Locate the cell with the specified text and output its [x, y] center coordinate. 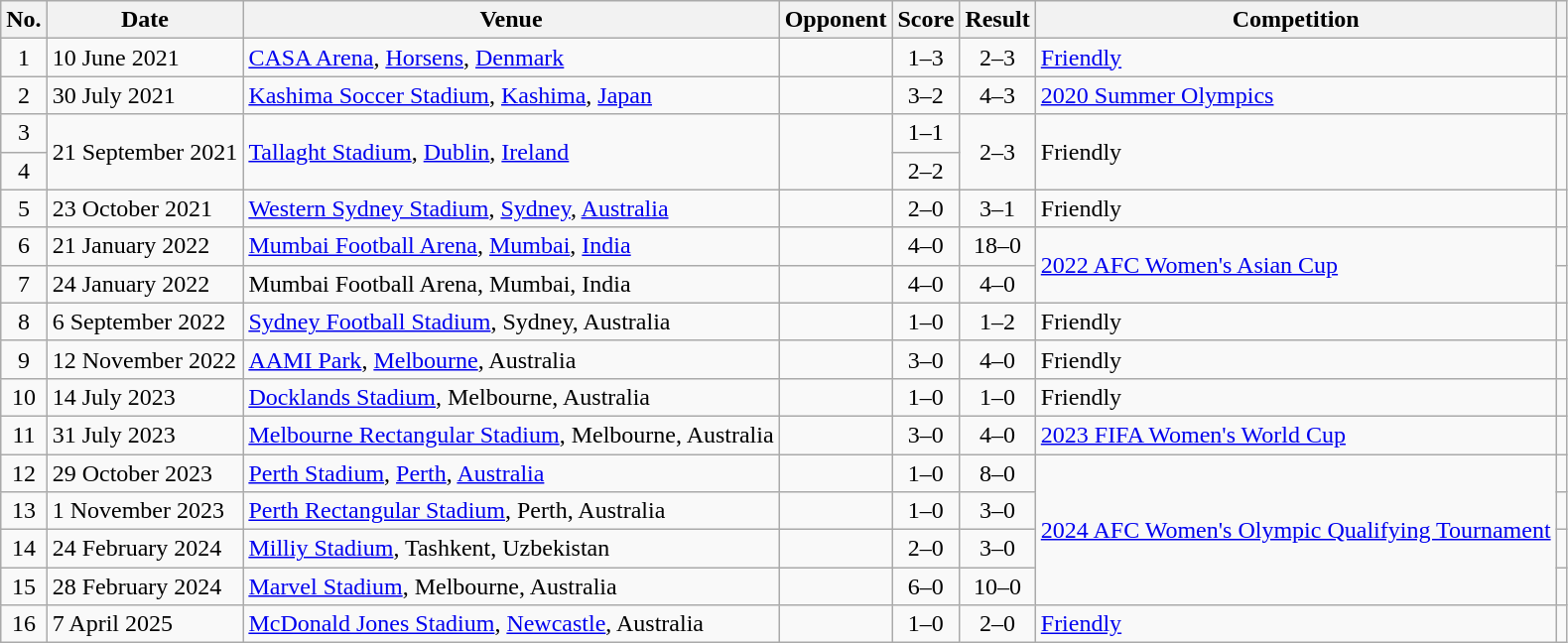
21 September 2021 [145, 152]
4 [24, 171]
8 [24, 321]
Score [926, 20]
1–1 [926, 133]
1 November 2023 [145, 511]
6 September 2022 [145, 321]
No. [24, 20]
2023 FIFA Women's World Cup [1296, 435]
29 October 2023 [145, 473]
14 July 2023 [145, 397]
2–2 [926, 171]
21 January 2022 [145, 246]
Melbourne Rectangular Stadium, Melbourne, Australia [511, 435]
12 [24, 473]
9 [24, 359]
CASA Arena, Horsens, Denmark [511, 58]
2 [24, 95]
Tallaght Stadium, Dublin, Ireland [511, 152]
Milliy Stadium, Tashkent, Uzbekistan [511, 549]
31 July 2023 [145, 435]
24 February 2024 [145, 549]
Result [997, 20]
8–0 [997, 473]
6–0 [926, 586]
2020 Summer Olympics [1296, 95]
Opponent [836, 20]
Perth Stadium, Perth, Australia [511, 473]
16 [24, 624]
30 July 2021 [145, 95]
11 [24, 435]
2022 AFC Women's Asian Cup [1296, 265]
Date [145, 20]
Marvel Stadium, Melbourne, Australia [511, 586]
10 [24, 397]
1–2 [997, 321]
McDonald Jones Stadium, Newcastle, Australia [511, 624]
7 April 2025 [145, 624]
15 [24, 586]
Docklands Stadium, Melbourne, Australia [511, 397]
1 [24, 58]
3 [24, 133]
3–1 [997, 208]
Kashima Soccer Stadium, Kashima, Japan [511, 95]
Perth Rectangular Stadium, Perth, Australia [511, 511]
2024 AFC Women's Olympic Qualifying Tournament [1296, 530]
7 [24, 284]
AAMI Park, Melbourne, Australia [511, 359]
23 October 2021 [145, 208]
Sydney Football Stadium, Sydney, Australia [511, 321]
4–3 [997, 95]
3–2 [926, 95]
24 January 2022 [145, 284]
10–0 [997, 586]
10 June 2021 [145, 58]
6 [24, 246]
Venue [511, 20]
13 [24, 511]
14 [24, 549]
1–3 [926, 58]
5 [24, 208]
18–0 [997, 246]
28 February 2024 [145, 586]
12 November 2022 [145, 359]
Competition [1296, 20]
Western Sydney Stadium, Sydney, Australia [511, 208]
